Capture the cell that displays the provided text and extract its [X, Y] central coordinate. 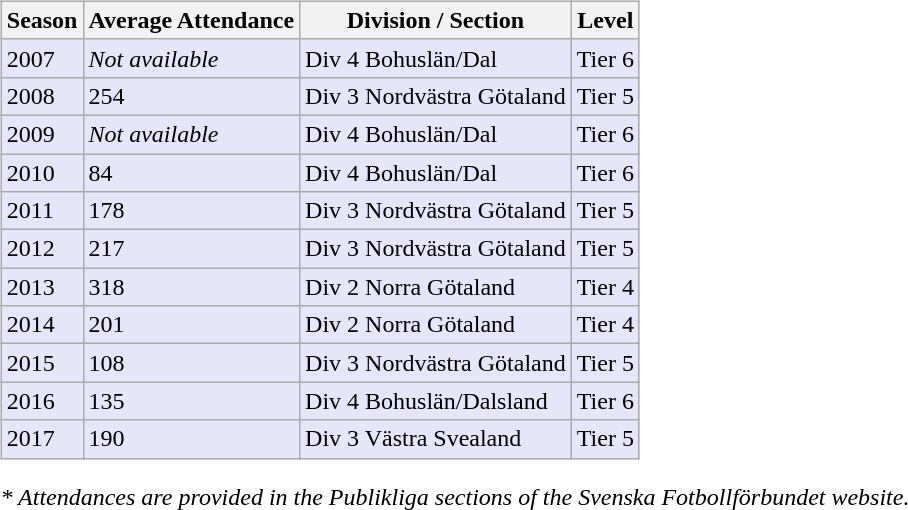
2008 [42, 96]
217 [192, 249]
254 [192, 96]
2007 [42, 58]
135 [192, 401]
201 [192, 325]
108 [192, 363]
2015 [42, 363]
2013 [42, 287]
2012 [42, 249]
Div 4 Bohuslän/Dalsland [436, 401]
Division / Section [436, 20]
178 [192, 211]
2017 [42, 439]
2016 [42, 401]
Season [42, 20]
84 [192, 173]
2010 [42, 173]
Average Attendance [192, 20]
2011 [42, 211]
2014 [42, 325]
2009 [42, 134]
190 [192, 439]
318 [192, 287]
Level [605, 20]
Div 3 Västra Svealand [436, 439]
